Determine the [x, y] coordinate at the center of the cell enclosing the given text.  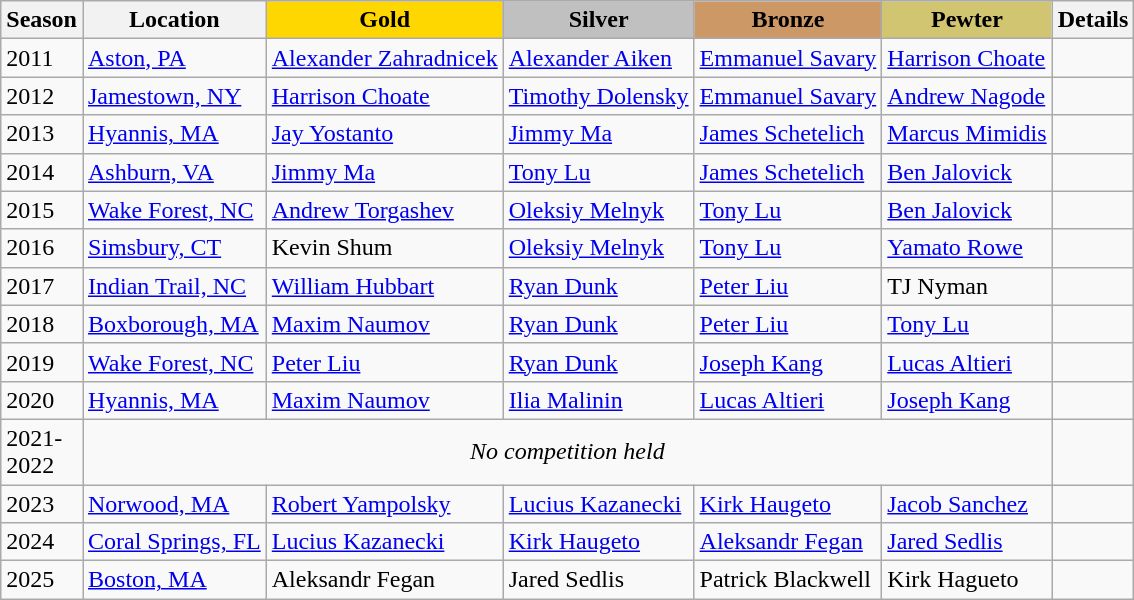
Location [174, 20]
TJ Nyman [967, 286]
2013 [42, 134]
Ilia Malinin [598, 400]
2018 [42, 324]
Simsbury, CT [174, 248]
Andrew Torgashev [384, 210]
Robert Yampolsky [384, 503]
Silver [598, 20]
Kirk Hagueto [967, 580]
Jacob Sanchez [967, 503]
Marcus Mimidis [967, 134]
Jay Yostanto [384, 134]
Ashburn, VA [174, 172]
2012 [42, 96]
Patrick Blackwell [788, 580]
Timothy Dolensky [598, 96]
Season [42, 20]
Details [1093, 20]
No competition held [567, 452]
2025 [42, 580]
Pewter [967, 20]
2019 [42, 362]
Kevin Shum [384, 248]
Norwood, MA [174, 503]
Jamestown, NY [174, 96]
2015 [42, 210]
2024 [42, 542]
Gold [384, 20]
Yamato Rowe [967, 248]
Indian Trail, NC [174, 286]
Boston, MA [174, 580]
2016 [42, 248]
William Hubbart [384, 286]
Alexander Zahradnicek [384, 58]
Boxborough, MA [174, 324]
2023 [42, 503]
Andrew Nagode [967, 96]
2020 [42, 400]
Coral Springs, FL [174, 542]
2014 [42, 172]
Aston, PA [174, 58]
Alexander Aiken [598, 58]
2017 [42, 286]
2011 [42, 58]
Bronze [788, 20]
2021- 2022 [42, 452]
